Determine the [x, y] coordinate at the center of the cell enclosing the given text.  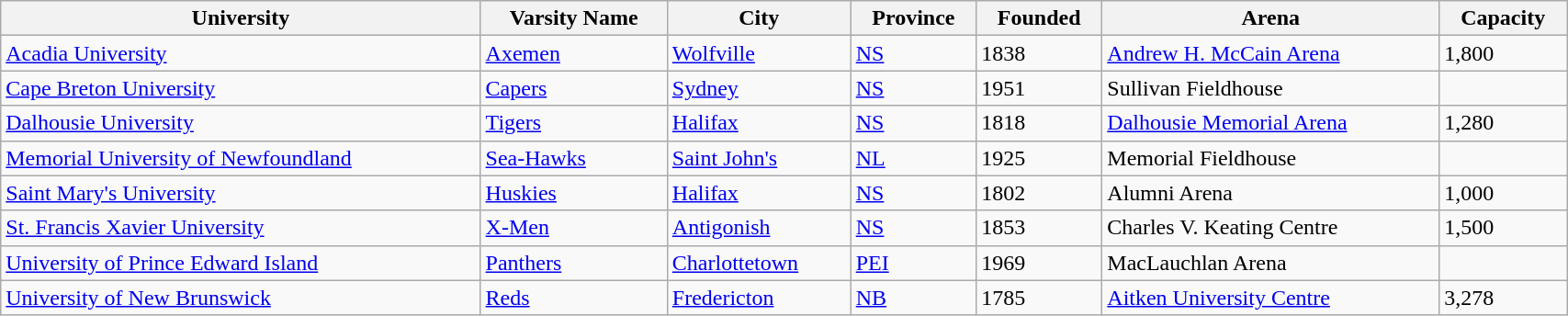
University of New Brunswick [241, 298]
1785 [1040, 298]
Saint Mary's University [241, 193]
MacLauchlan Arena [1271, 263]
Charles V. Keating Centre [1271, 228]
Andrew H. McCain Arena [1271, 53]
Charlottetown [759, 263]
Huskies [573, 193]
Arena [1271, 18]
1,000 [1503, 193]
Aitken University Centre [1271, 298]
Dalhousie Memorial Arena [1271, 123]
Dalhousie University [241, 123]
St. Francis Xavier University [241, 228]
1838 [1040, 53]
Cape Breton University [241, 88]
1802 [1040, 193]
1951 [1040, 88]
Tigers [573, 123]
Memorial Fieldhouse [1271, 158]
Saint John's [759, 158]
Reds [573, 298]
Antigonish [759, 228]
Province [913, 18]
PEI [913, 263]
University [241, 18]
1925 [1040, 158]
1969 [1040, 263]
1,800 [1503, 53]
Panthers [573, 263]
1818 [1040, 123]
Wolfville [759, 53]
Alumni Arena [1271, 193]
Sullivan Fieldhouse [1271, 88]
NB [913, 298]
Capers [573, 88]
Founded [1040, 18]
Sydney [759, 88]
1,500 [1503, 228]
NL [913, 158]
Axemen [573, 53]
3,278 [1503, 298]
City [759, 18]
Capacity [1503, 18]
Fredericton [759, 298]
1853 [1040, 228]
Sea-Hawks [573, 158]
1,280 [1503, 123]
X-Men [573, 228]
Varsity Name [573, 18]
Memorial University of Newfoundland [241, 158]
Acadia University [241, 53]
University of Prince Edward Island [241, 263]
